Return [X, Y] of the center of cell containing provided text 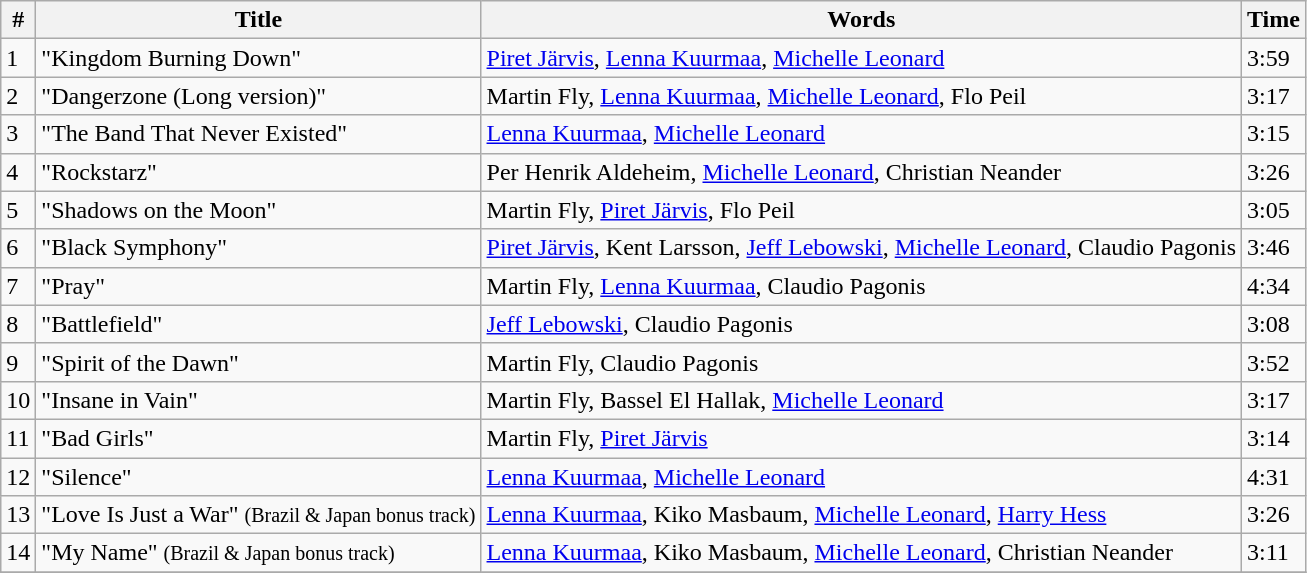
8 [18, 324]
2 [18, 96]
"Kingdom Burning Down" [258, 58]
"Bad Girls" [258, 438]
3:08 [1274, 324]
3:46 [1274, 248]
9 [18, 362]
Lenna Kuurmaa, Kiko Masbaum, Michelle Leonard, Christian Neander [861, 553]
5 [18, 210]
6 [18, 248]
"Battlefield" [258, 324]
Martin Fly, Lenna Kuurmaa, Claudio Pagonis [861, 286]
12 [18, 477]
11 [18, 438]
Words [861, 20]
Martin Fly, Bassel El Hallak, Michelle Leonard [861, 400]
"Dangerzone (Long version)" [258, 96]
7 [18, 286]
10 [18, 400]
3:14 [1274, 438]
"Pray" [258, 286]
"Insane in Vain" [258, 400]
# [18, 20]
"Rockstarz" [258, 172]
"Love Is Just a War" (Brazil & Japan bonus track) [258, 515]
Per Henrik Aldeheim, Michelle Leonard, Christian Neander [861, 172]
Martin Fly, Lenna Kuurmaa, Michelle Leonard, Flo Peil [861, 96]
4:34 [1274, 286]
3:05 [1274, 210]
14 [18, 553]
"Shadows on the Moon" [258, 210]
3 [18, 134]
Martin Fly, Piret Järvis, Flo Peil [861, 210]
3:52 [1274, 362]
3:11 [1274, 553]
13 [18, 515]
"My Name" (Brazil & Japan bonus track) [258, 553]
3:15 [1274, 134]
Piret Järvis, Kent Larsson, Jeff Lebowski, Michelle Leonard, Claudio Pagonis [861, 248]
Martin Fly, Piret Järvis [861, 438]
Martin Fly, Claudio Pagonis [861, 362]
4 [18, 172]
Jeff Lebowski, Claudio Pagonis [861, 324]
Lenna Kuurmaa, Kiko Masbaum, Michelle Leonard, Harry Hess [861, 515]
1 [18, 58]
"Silence" [258, 477]
4:31 [1274, 477]
"Spirit of the Dawn" [258, 362]
Time [1274, 20]
"Black Symphony" [258, 248]
Piret Järvis, Lenna Kuurmaa, Michelle Leonard [861, 58]
3:59 [1274, 58]
"The Band That Never Existed" [258, 134]
Title [258, 20]
